Pinpoint the cell where the given text exists, returning its [X, Y] midpoint coordinate. 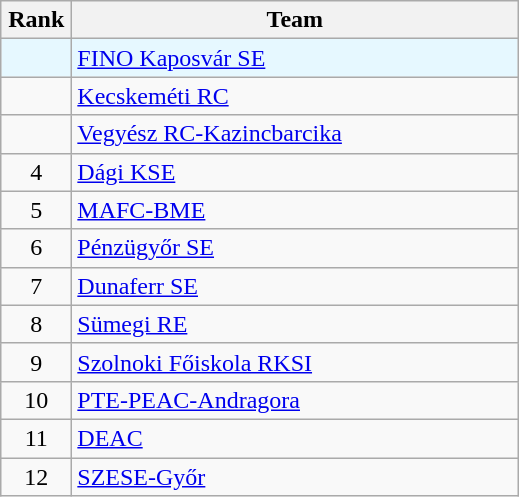
MAFC-BME [295, 210]
11 [36, 438]
Szolnoki Főiskola RKSI [295, 362]
Dági KSE [295, 172]
7 [36, 286]
Vegyész RC-Kazincbarcika [295, 134]
FINO Kaposvár SE [295, 58]
Sümegi RE [295, 324]
Kecskeméti RC [295, 96]
9 [36, 362]
Rank [36, 20]
Pénzügyőr SE [295, 248]
Team [295, 20]
8 [36, 324]
4 [36, 172]
5 [36, 210]
PTE-PEAC-Andragora [295, 400]
SZESE-Győr [295, 477]
6 [36, 248]
Dunaferr SE [295, 286]
10 [36, 400]
12 [36, 477]
DEAC [295, 438]
